Pinpoint the cell where the given text exists, returning its [x, y] midpoint coordinate. 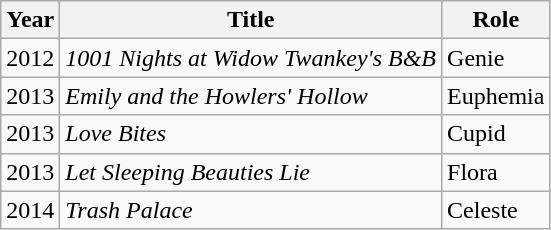
2012 [30, 58]
1001 Nights at Widow Twankey's B&B [251, 58]
Genie [496, 58]
Title [251, 20]
Love Bites [251, 134]
Cupid [496, 134]
Year [30, 20]
Emily and the Howlers' Hollow [251, 96]
Role [496, 20]
Euphemia [496, 96]
Celeste [496, 210]
Let Sleeping Beauties Lie [251, 172]
2014 [30, 210]
Flora [496, 172]
Trash Palace [251, 210]
